Extract the [X, Y] coordinate from the center of the cell holding the provided text.  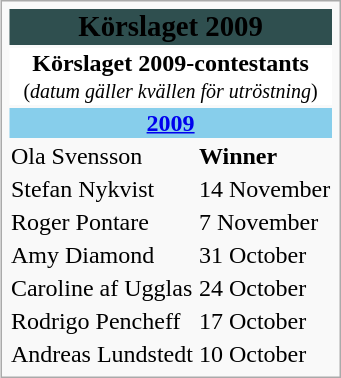
24 October [264, 288]
Winner [264, 156]
17 October [264, 321]
14 November [264, 189]
Roger Pontare [102, 222]
31 October [264, 255]
Stefan Nykvist [102, 189]
Körslaget 2009 [170, 27]
Amy Diamond [102, 255]
Rodrigo Pencheff [102, 321]
Ola Svensson [102, 156]
Caroline af Ugglas [102, 288]
2009 [170, 123]
Andreas Lundstedt [102, 354]
Körslaget 2009-contestants(datum gäller kvällen för utröstning) [170, 76]
7 November [264, 222]
10 October [264, 354]
